Find where the given text appears and provide that cell's center as [x, y] coordinate. 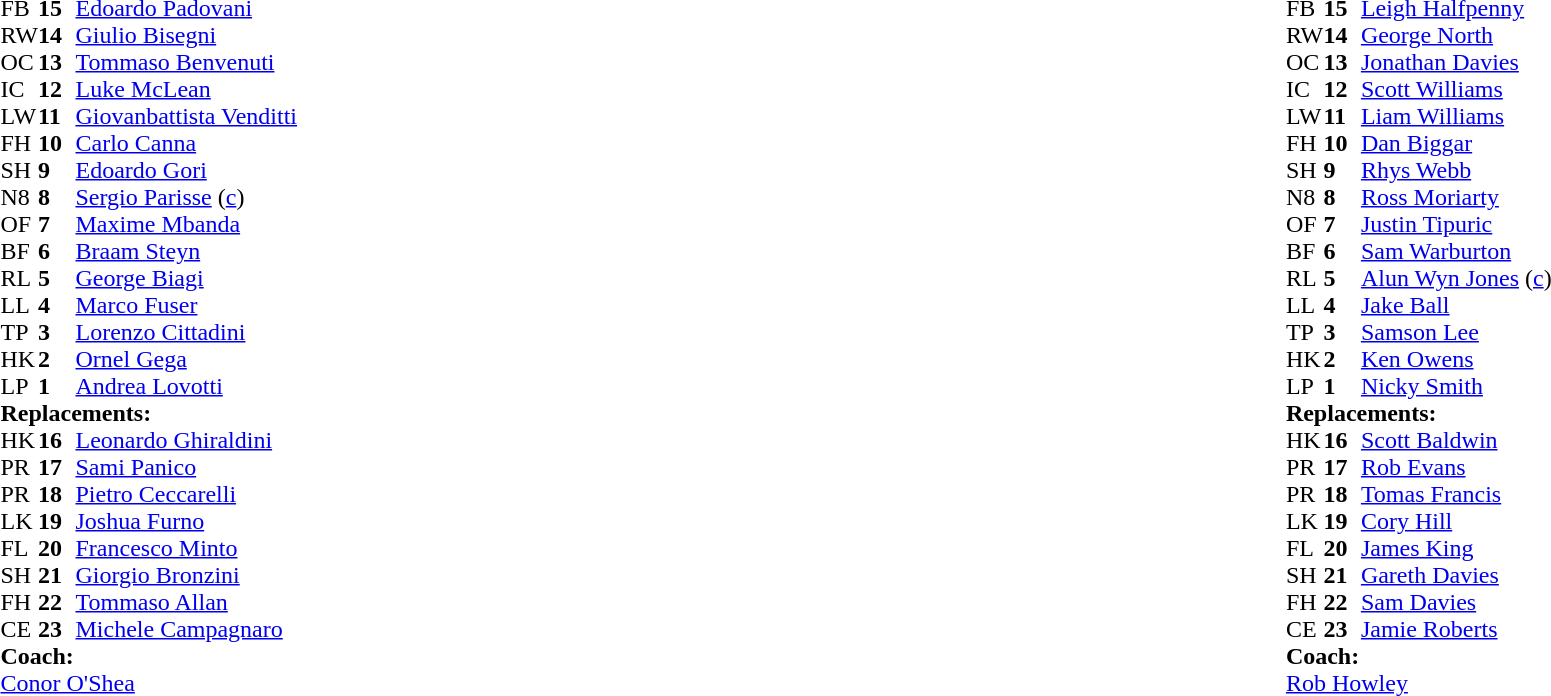
Edoardo Gori [187, 170]
Tommaso Allan [187, 602]
Sergio Parisse (c) [187, 198]
Coach: [148, 656]
Replacements: [148, 414]
Pietro Ceccarelli [187, 494]
Braam Steyn [187, 252]
Carlo Canna [187, 144]
Luke McLean [187, 90]
George Biagi [187, 278]
Leonardo Ghiraldini [187, 440]
Michele Campagnaro [187, 630]
Giorgio Bronzini [187, 576]
Giulio Bisegni [187, 36]
Maxime Mbanda [187, 224]
Francesco Minto [187, 548]
Joshua Furno [187, 522]
Tommaso Benvenuti [187, 62]
Marco Fuser [187, 306]
Lorenzo Cittadini [187, 332]
Giovanbattista Venditti [187, 116]
Andrea Lovotti [187, 386]
Sami Panico [187, 468]
Ornel Gega [187, 360]
